From the cell containing the given text, extract its center point as (X, Y) coordinate. 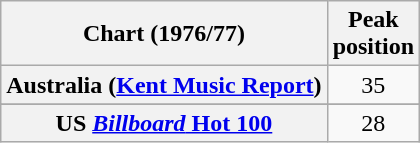
Australia (Kent Music Report) (164, 85)
28 (373, 123)
35 (373, 85)
US Billboard Hot 100 (164, 123)
Peakposition (373, 34)
Chart (1976/77) (164, 34)
